Determine the (X, Y) coordinate at the center of the cell enclosing the given text.  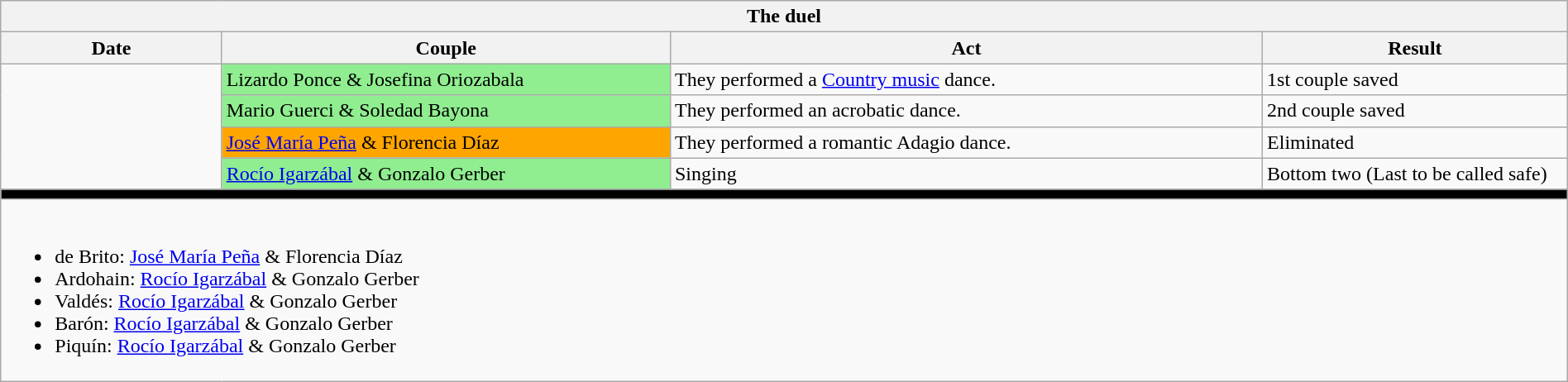
Mario Guerci & Soledad Bayona (446, 111)
They performed an acrobatic dance. (966, 111)
Couple (446, 48)
Singing (966, 174)
Bottom two (Last to be called safe) (1416, 174)
Act (966, 48)
José María Peña & Florencia Díaz (446, 142)
Result (1416, 48)
They performed a romantic Adagio dance. (966, 142)
The duel (784, 17)
Lizardo Ponce & Josefina Oriozabala (446, 79)
2nd couple saved (1416, 111)
1st couple saved (1416, 79)
Date (111, 48)
They performed a Country music dance. (966, 79)
Eliminated (1416, 142)
Rocío Igarzábal & Gonzalo Gerber (446, 174)
